For the text-containing cell, return its midpoint in (x, y) coordinate format. 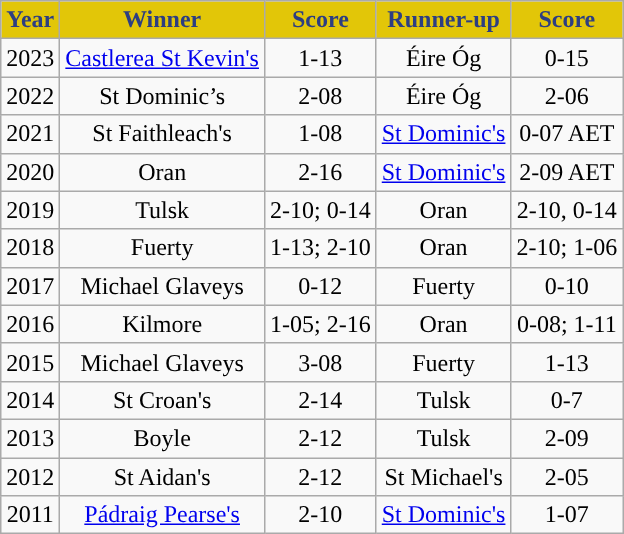
2-08 (320, 96)
2-06 (567, 96)
2-14 (320, 400)
0-08; 1-11 (567, 324)
1-07 (567, 515)
2013 (30, 438)
Castlerea St Kevin's (162, 58)
St Dominic’s (162, 96)
2019 (30, 210)
St Michael's (444, 477)
2012 (30, 477)
2020 (30, 172)
2014 (30, 400)
2-10; 1-06 (567, 248)
0-12 (320, 286)
2-10, 0-14 (567, 210)
Boyle (162, 438)
Runner-up (444, 20)
2017 (30, 286)
2016 (30, 324)
Pádraig Pearse's (162, 515)
Kilmore (162, 324)
0-07 AET (567, 134)
2-05 (567, 477)
Winner (162, 20)
1-08 (320, 134)
St Croan's (162, 400)
0-15 (567, 58)
St Faithleach's (162, 134)
2-09 AET (567, 172)
0-10 (567, 286)
2023 (30, 58)
3-08 (320, 362)
2015 (30, 362)
2-10 (320, 515)
2-16 (320, 172)
2021 (30, 134)
0-7 (567, 400)
2-10; 0-14 (320, 210)
2-09 (567, 438)
Year (30, 20)
2011 (30, 515)
2022 (30, 96)
1-05; 2-16 (320, 324)
1-13; 2-10 (320, 248)
St Aidan's (162, 477)
2018 (30, 248)
